Return the [x, y] coordinate for the center point of the cell that contains the specified text.  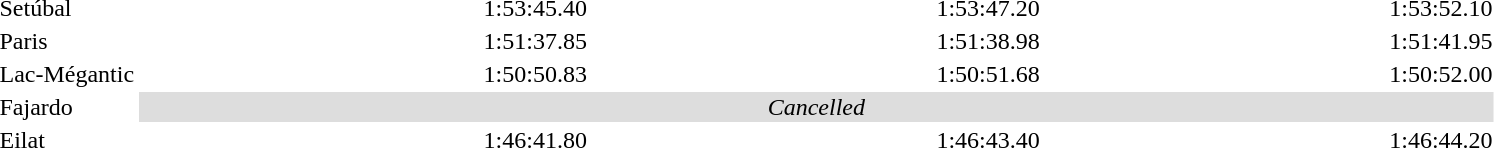
1:51:41.95 [1441, 41]
1:50:51.68 [988, 74]
1:50:50.83 [535, 74]
1:51:37.85 [535, 41]
1:51:38.98 [988, 41]
1:50:52.00 [1441, 74]
